From the cell containing the given text, extract its center point as (x, y) coordinate. 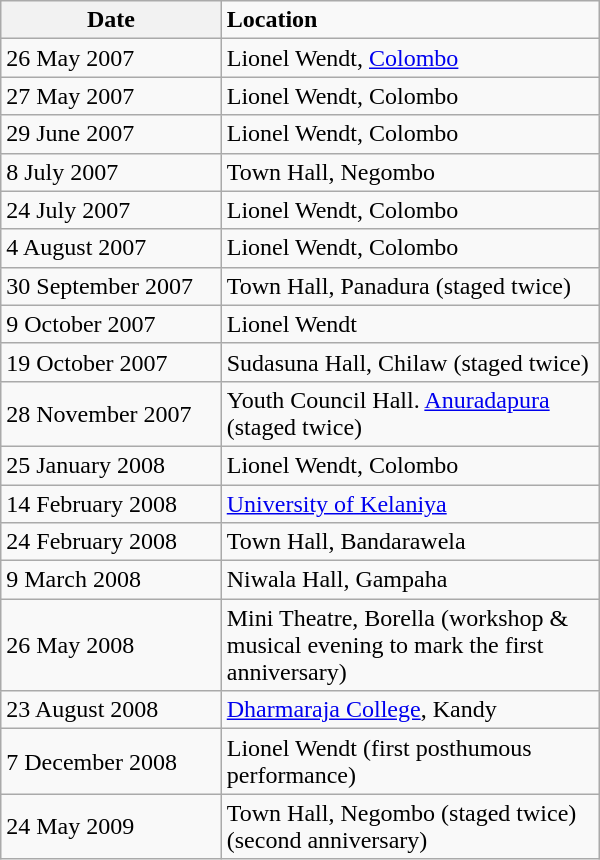
24 July 2007 (111, 210)
9 March 2008 (111, 580)
19 October 2007 (111, 362)
8 July 2007 (111, 172)
Town Hall, Negombo (staged twice)(second anniversary) (410, 826)
University of Kelaniya (410, 503)
Town Hall, Negombo (410, 172)
Lionel Wendt (first posthumous performance) (410, 762)
Date (111, 20)
23 August 2008 (111, 710)
29 June 2007 (111, 134)
Town Hall, Panadura (staged twice) (410, 286)
Lionel Wendt (410, 324)
Sudasuna Hall, Chilaw (staged twice) (410, 362)
Niwala Hall, Gampaha (410, 580)
27 May 2007 (111, 96)
Youth Council Hall. Anuradapura (staged twice) (410, 414)
26 May 2007 (111, 58)
30 September 2007 (111, 286)
Mini Theatre, Borella (workshop & musical evening to mark the first anniversary) (410, 645)
25 January 2008 (111, 465)
14 February 2008 (111, 503)
28 November 2007 (111, 414)
24 May 2009 (111, 826)
4 August 2007 (111, 248)
24 February 2008 (111, 542)
26 May 2008 (111, 645)
7 December 2008 (111, 762)
Town Hall, Bandarawela (410, 542)
Location (410, 20)
9 October 2007 (111, 324)
Dharmaraja College, Kandy (410, 710)
